Pinpoint the cell where the given text exists, returning its (X, Y) midpoint coordinate. 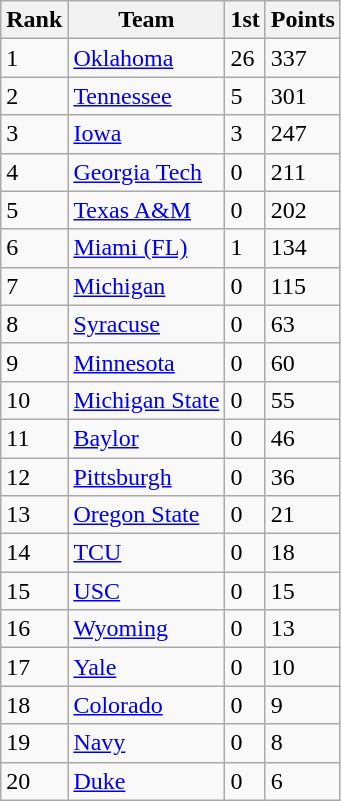
63 (302, 324)
Texas A&M (146, 210)
7 (34, 286)
11 (34, 438)
16 (34, 629)
19 (34, 743)
26 (245, 58)
Iowa (146, 134)
46 (302, 438)
Miami (FL) (146, 248)
17 (34, 667)
Wyoming (146, 629)
Navy (146, 743)
Rank (34, 20)
1st (245, 20)
Minnesota (146, 362)
202 (302, 210)
Colorado (146, 705)
134 (302, 248)
Points (302, 20)
247 (302, 134)
Michigan (146, 286)
20 (34, 781)
55 (302, 400)
14 (34, 553)
301 (302, 96)
Oklahoma (146, 58)
337 (302, 58)
Baylor (146, 438)
Syracuse (146, 324)
Team (146, 20)
36 (302, 477)
115 (302, 286)
Pittsburgh (146, 477)
USC (146, 591)
Yale (146, 667)
Michigan State (146, 400)
21 (302, 515)
Oregon State (146, 515)
TCU (146, 553)
2 (34, 96)
211 (302, 172)
Georgia Tech (146, 172)
Tennessee (146, 96)
Duke (146, 781)
4 (34, 172)
60 (302, 362)
12 (34, 477)
